Output the [X, Y] coordinate of the center of the cell containing the given text.  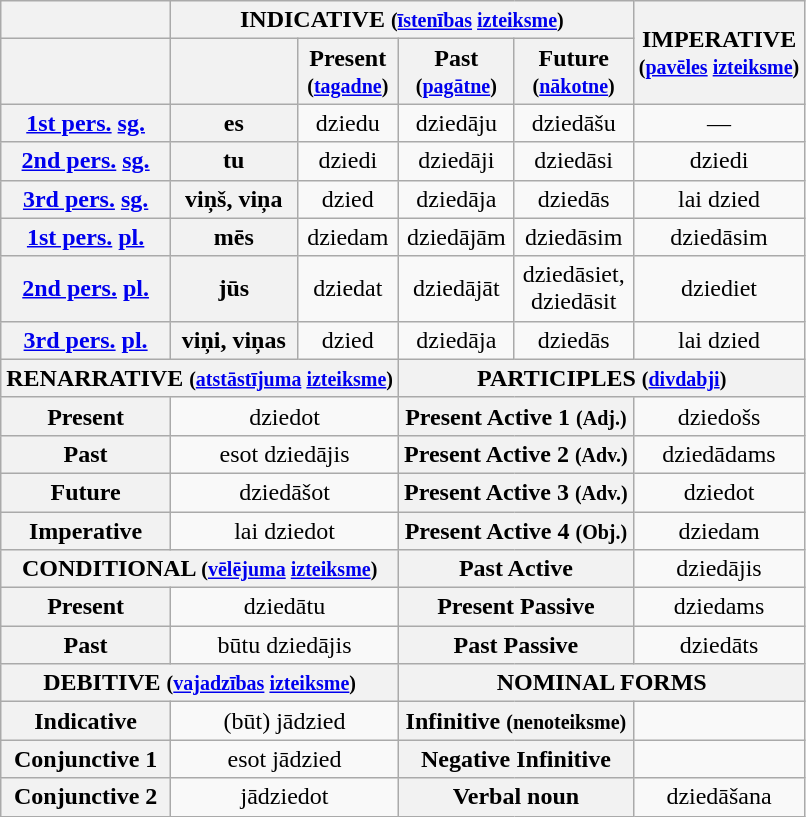
Present Passive [516, 607]
3rd pers. pl. [86, 340]
dziedāsi [574, 161]
dziedājis [719, 569]
dziedāšana [719, 797]
CONDITIONAL (vēlējuma izteiksme) [200, 569]
es [234, 123]
3rd pers. sg. [86, 199]
dziedāšu [574, 123]
Present Active 4 (Obj.) [516, 531]
dziedādams [719, 454]
Past Active [516, 569]
dziedat [348, 288]
Conjunctive 2 [86, 797]
dziedājāt [457, 288]
jādziedot [284, 797]
1st pers. pl. [86, 237]
2nd pers. pl. [86, 288]
DEBITIVE (vajadzības izteiksme) [200, 683]
(būt) jādzied [284, 721]
dziedātu [284, 607]
Negative Infinitive [516, 759]
Present Active 1 (Adj.) [516, 416]
Future(nākotne) [574, 72]
Present(tagadne) [348, 72]
PARTICIPLES (divdabji) [602, 378]
dziedāšot [284, 492]
viņš, viņa [234, 199]
jūs [234, 288]
2nd pers. sg. [86, 161]
dziedāju [457, 123]
Verbal noun [516, 797]
Present Active 3 (Adv.) [516, 492]
dziedāts [719, 645]
lai dziedot [284, 531]
dziedošs [719, 416]
1st pers. sg. [86, 123]
dziedājām [457, 237]
dziedams [719, 607]
Present Active 2 (Adv.) [516, 454]
dziediet [719, 288]
viņi, viņas [234, 340]
esot jādzied [284, 759]
dziedāsiet,dziedāsit [574, 288]
dziedu [348, 123]
Indicative [86, 721]
dziedāji [457, 161]
Past Passive [516, 645]
RENARRATIVE (atstāstījuma izteiksme) [200, 378]
Infinitive (nenoteiksme) [516, 721]
INDICATIVE (īstenības izteiksme) [402, 20]
tu [234, 161]
mēs [234, 237]
IMPERATIVE(pavēles izteiksme) [719, 52]
Conjunctive 1 [86, 759]
Future [86, 492]
Past(pagātne) [457, 72]
esot dziedājis [284, 454]
NOMINAL FORMS [602, 683]
Imperative [86, 531]
— [719, 123]
būtu dziedājis [284, 645]
